Pinpoint the cell where the given text exists, returning its [X, Y] midpoint coordinate. 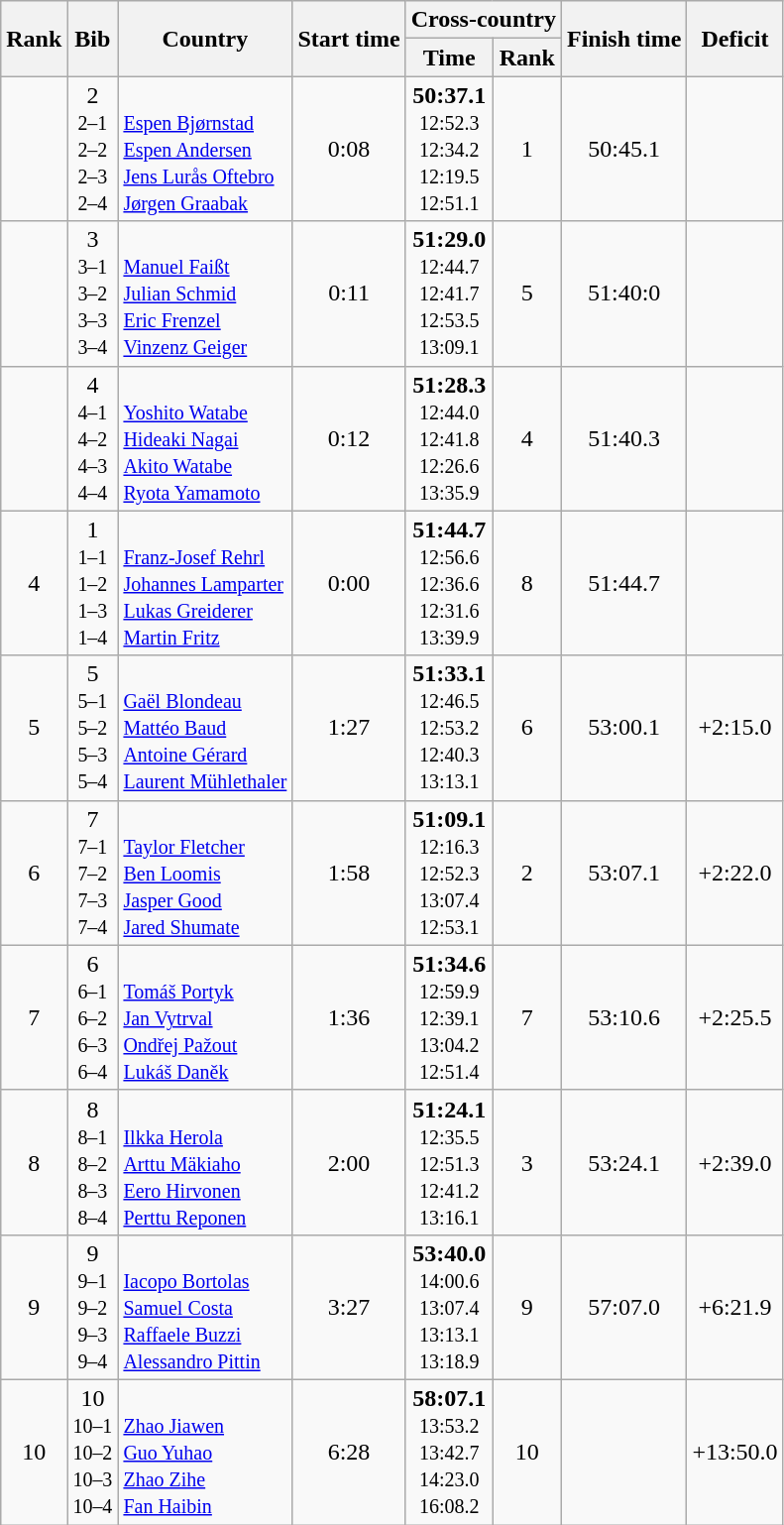
55–15–25–35–4 [93, 728]
6:28 [349, 1452]
51:40.3 [623, 438]
0:11 [349, 293]
+2:39.0 [735, 1162]
51:28.312:44.012:41.812:26.613:35.9 [449, 438]
51:40:0 [623, 293]
0:12 [349, 438]
51:34.612:59.912:39.113:04.212:51.4 [449, 1017]
58:07.113:53.213:42.714:23.016:08.2 [449, 1452]
53:00.1 [623, 728]
0:00 [349, 583]
53:10.6 [623, 1017]
Start time [349, 39]
2:00 [349, 1162]
44–14–24–34–4 [93, 438]
99–19–29–39–4 [93, 1307]
Bib [93, 39]
53:07.1 [623, 873]
50:45.1 [623, 149]
+6:21.9 [735, 1307]
Country [205, 39]
50:37.112:52.312:34.212:19.512:51.1 [449, 149]
Yoshito WatabeHideaki NagaiAkito WatabeRyota Yamamoto [205, 438]
Espen BjørnstadEspen AndersenJens Lurås OftebroJørgen Graabak [205, 149]
+2:15.0 [735, 728]
1010–110–210–310–4 [93, 1452]
11–11–21–31–4 [93, 583]
Cross-country [484, 20]
Taylor FletcherBen LoomisJasper GoodJared Shumate [205, 873]
1:36 [349, 1017]
Tomáš PortykJan VytrvalOndřej PažoutLukáš Daněk [205, 1017]
57:07.0 [623, 1307]
51:33.112:46.512:53.212:40.313:13.1 [449, 728]
53:24.1 [623, 1162]
Deficit [735, 39]
53:40.014:00.613:07.413:13.113:18.9 [449, 1307]
+13:50.0 [735, 1452]
66–16–26–36–4 [93, 1017]
22–12–22–32–4 [93, 149]
77–17–27–37–4 [93, 873]
88–18–28–38–4 [93, 1162]
Iacopo BortolasSamuel CostaRaffaele BuzziAlessandro Pittin [205, 1307]
Time [449, 58]
33–13–23–33–4 [93, 293]
Zhao JiawenGuo YuhaoZhao ZiheFan Haibin [205, 1452]
51:44.7 [623, 583]
Gaël BlondeauMattéo BaudAntoine GérardLaurent Mühlethaler [205, 728]
Finish time [623, 39]
+2:25.5 [735, 1017]
+2:22.0 [735, 873]
51:44.712:56.612:36.612:31.613:39.9 [449, 583]
2 [527, 873]
3:27 [349, 1307]
Ilkka HerolaArttu MäkiahoEero HirvonenPerttu Reponen [205, 1162]
51:09.112:16.312:52.313:07.412:53.1 [449, 873]
1:27 [349, 728]
51:29.012:44.712:41.712:53.513:09.1 [449, 293]
0:08 [349, 149]
51:24.112:35.512:51.312:41.213:16.1 [449, 1162]
Franz-Josef RehrlJohannes LamparterLukas GreidererMartin Fritz [205, 583]
3 [527, 1162]
1:58 [349, 873]
1 [527, 149]
Manuel FaißtJulian SchmidEric FrenzelVinzenz Geiger [205, 293]
